Locate the cell with the specified text and output its (X, Y) center coordinate. 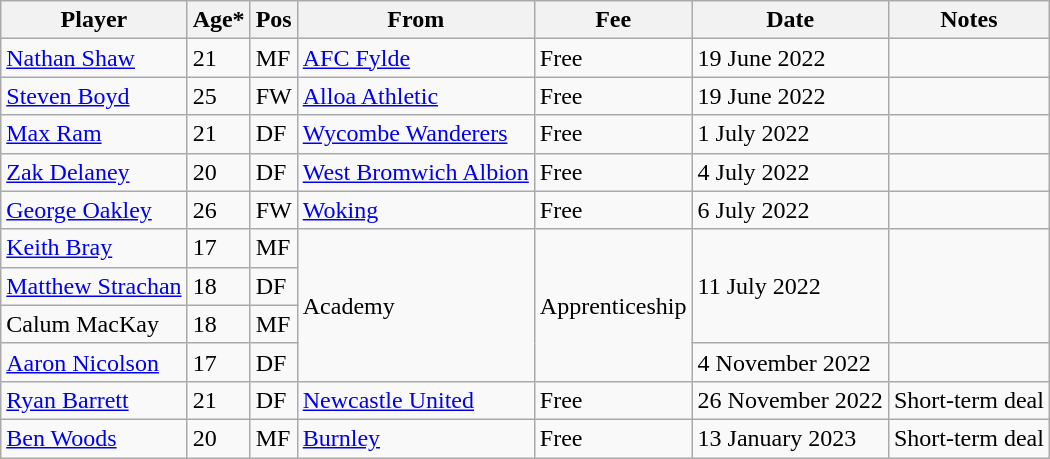
Burnley (416, 438)
1 July 2022 (790, 134)
Keith Bray (94, 248)
26 November 2022 (790, 400)
25 (218, 96)
Date (790, 20)
Zak Delaney (94, 172)
11 July 2022 (790, 286)
Newcastle United (416, 400)
Age* (218, 20)
13 January 2023 (790, 438)
Wycombe Wanderers (416, 134)
Apprenticeship (613, 305)
Ben Woods (94, 438)
Alloa Athletic (416, 96)
George Oakley (94, 210)
6 July 2022 (790, 210)
4 July 2022 (790, 172)
Pos (274, 20)
From (416, 20)
Woking (416, 210)
Notes (968, 20)
Player (94, 20)
26 (218, 210)
Academy (416, 305)
Steven Boyd (94, 96)
Max Ram (94, 134)
Fee (613, 20)
4 November 2022 (790, 362)
Ryan Barrett (94, 400)
Nathan Shaw (94, 58)
Calum MacKay (94, 324)
Matthew Strachan (94, 286)
AFC Fylde (416, 58)
Aaron Nicolson (94, 362)
West Bromwich Albion (416, 172)
